Output the (X, Y) coordinate of the center of the cell containing the given text.  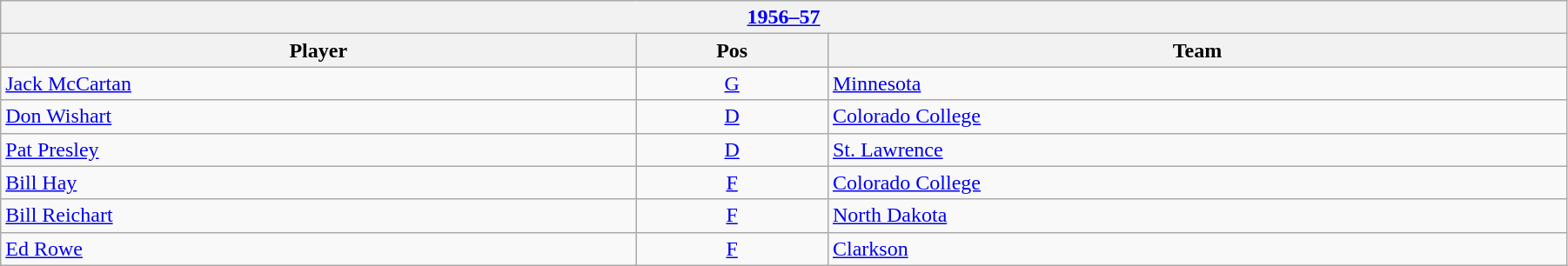
Jack McCartan (318, 83)
1956–57 (784, 17)
Player (318, 50)
G (733, 83)
Minnesota (1197, 83)
Don Wishart (318, 116)
Pat Presley (318, 150)
Bill Reichart (318, 216)
North Dakota (1197, 216)
St. Lawrence (1197, 150)
Team (1197, 50)
Bill Hay (318, 183)
Ed Rowe (318, 249)
Pos (733, 50)
Clarkson (1197, 249)
